Search for the cell housing the specified text and yield its [X, Y] center coordinate. 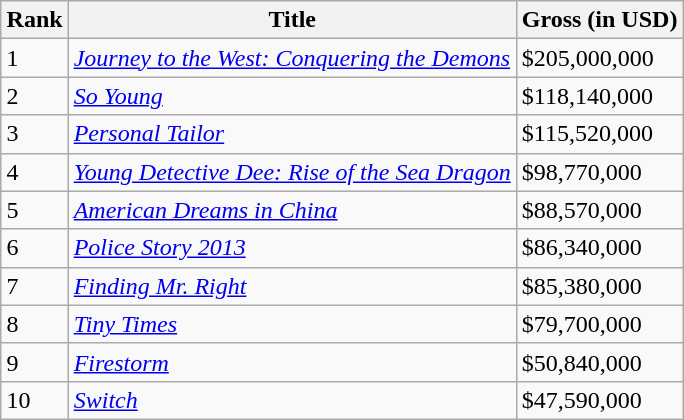
Journey to the West: Conquering the Demons [292, 58]
Tiny Times [292, 324]
$50,840,000 [600, 362]
Gross (in USD) [600, 20]
Young Detective Dee: Rise of the Sea Dragon [292, 172]
$205,000,000 [600, 58]
2 [34, 96]
$98,770,000 [600, 172]
Switch [292, 400]
So Young [292, 96]
$115,520,000 [600, 134]
$47,590,000 [600, 400]
4 [34, 172]
3 [34, 134]
$118,140,000 [600, 96]
8 [34, 324]
Rank [34, 20]
Personal Tailor [292, 134]
9 [34, 362]
$86,340,000 [600, 248]
1 [34, 58]
$88,570,000 [600, 210]
Firestorm [292, 362]
$85,380,000 [600, 286]
Finding Mr. Right [292, 286]
5 [34, 210]
$79,700,000 [600, 324]
Police Story 2013 [292, 248]
6 [34, 248]
Title [292, 20]
10 [34, 400]
American Dreams in China [292, 210]
7 [34, 286]
